Find where the given text appears and provide that cell's center as [X, Y] coordinate. 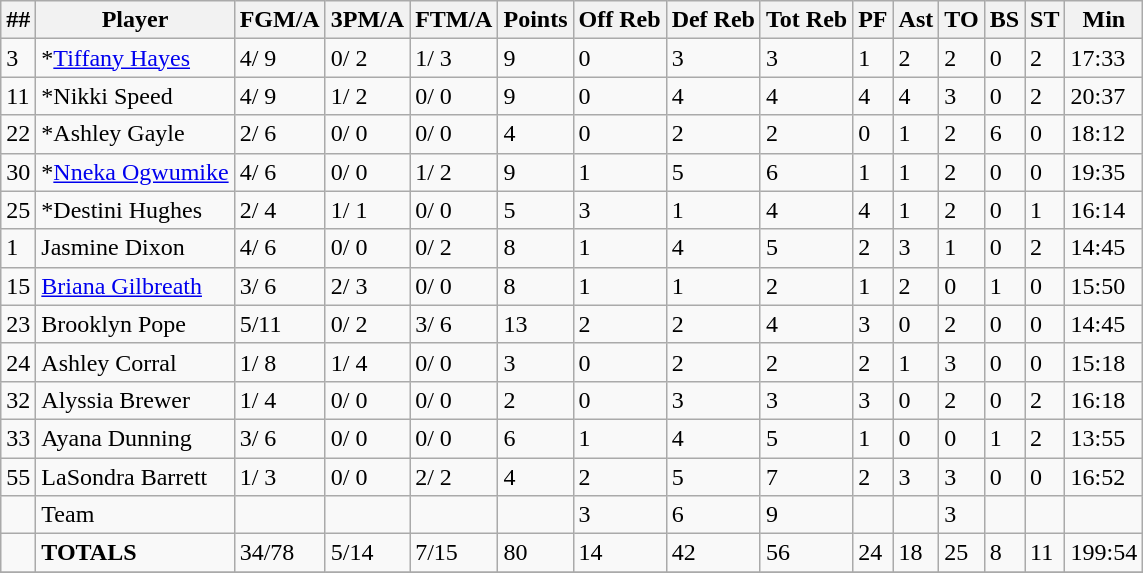
15:50 [1104, 286]
56 [806, 553]
30 [18, 172]
32 [18, 400]
Team [135, 515]
*Nneka Ogwumike [135, 172]
Points [536, 20]
17:33 [1104, 58]
Alyssia Brewer [135, 400]
1/ 8 [280, 362]
14 [620, 553]
19:35 [1104, 172]
2/ 6 [280, 134]
7/15 [454, 553]
5/14 [367, 553]
13 [536, 324]
LaSondra Barrett [135, 477]
Player [135, 20]
34/78 [280, 553]
FGM/A [280, 20]
42 [713, 553]
*Destini Hughes [135, 210]
2/ 4 [280, 210]
Tot Reb [806, 20]
7 [806, 477]
*Ashley Gayle [135, 134]
Ast [916, 20]
23 [18, 324]
5/11 [280, 324]
3PM/A [367, 20]
PF [873, 20]
18 [916, 553]
Off Reb [620, 20]
Def Reb [713, 20]
13:55 [1104, 438]
Ashley Corral [135, 362]
16:18 [1104, 400]
55 [18, 477]
Brooklyn Pope [135, 324]
TO [962, 20]
Briana Gilbreath [135, 286]
2/ 3 [367, 286]
199:54 [1104, 553]
16:14 [1104, 210]
15 [18, 286]
Jasmine Dixon [135, 248]
16:52 [1104, 477]
BS [1004, 20]
15:18 [1104, 362]
2/ 2 [454, 477]
ST [1045, 20]
20:37 [1104, 96]
FTM/A [454, 20]
80 [536, 553]
TOTALS [135, 553]
33 [18, 438]
*Nikki Speed [135, 96]
Ayana Dunning [135, 438]
18:12 [1104, 134]
Min [1104, 20]
1/ 1 [367, 210]
*Tiffany Hayes [135, 58]
22 [18, 134]
## [18, 20]
